Output the [X, Y] coordinate of the center of the cell containing the given text.  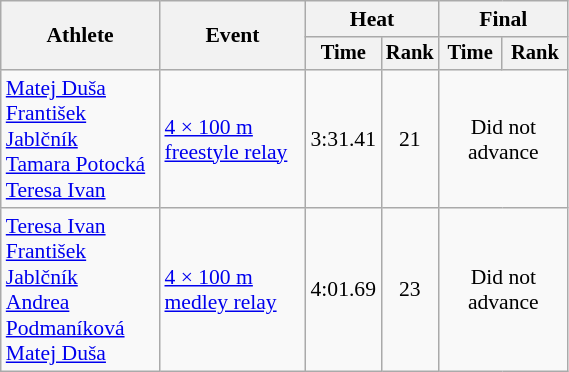
Heat [372, 19]
Athlete [80, 36]
4 × 100 m medley relay [232, 290]
4:01.69 [344, 290]
4 × 100 m freestyle relay [232, 139]
3:31.41 [344, 139]
Teresa Ivan František Jablčník Andrea Podmaníková Matej Duša [80, 290]
Event [232, 36]
21 [410, 139]
Final [504, 19]
23 [410, 290]
Matej Duša František JablčníkTamara Potocká Teresa Ivan [80, 139]
